Search for the cell housing the specified text and yield its [X, Y] center coordinate. 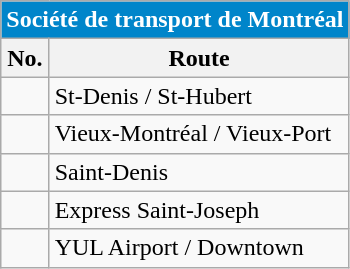
No. [25, 58]
Saint-Denis [199, 172]
Vieux-Montréal / Vieux-Port [199, 134]
Route [199, 58]
St-Denis / St-Hubert [199, 96]
Société de transport de Montréal [175, 20]
Express Saint-Joseph [199, 210]
YUL Airport / Downtown [199, 248]
